Determine the [x, y] coordinate at the center of the cell enclosing the given text.  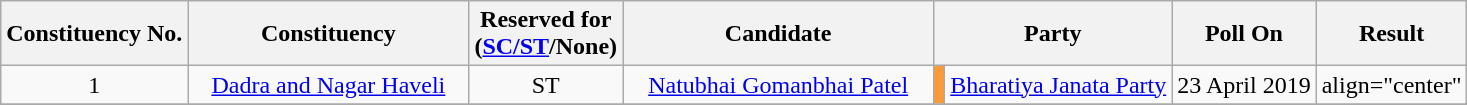
Reserved for(SC/ST/None) [546, 34]
Party [1053, 34]
Bharatiya Janata Party [1058, 85]
23 April 2019 [1244, 85]
1 [94, 85]
Candidate [778, 34]
align="center" [1392, 85]
Constituency [328, 34]
Constituency No. [94, 34]
Result [1392, 34]
ST [546, 85]
Poll On [1244, 34]
Dadra and Nagar Haveli [328, 85]
Natubhai Gomanbhai Patel [778, 85]
